Return the (X, Y) coordinate for the center point of the cell that contains the specified text.  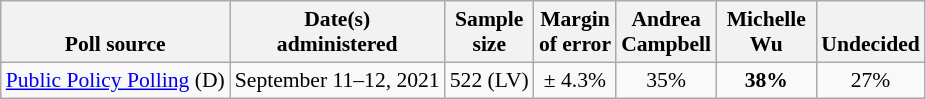
Public Policy Polling (D) (116, 80)
± 4.3% (575, 80)
MichelleWu (766, 32)
38% (766, 80)
Marginof error (575, 32)
September 11–12, 2021 (338, 80)
AndreaCampbell (666, 32)
35% (666, 80)
Poll source (116, 32)
Undecided (870, 32)
522 (LV) (490, 80)
Samplesize (490, 32)
Date(s)administered (338, 32)
27% (870, 80)
